Return the [x, y] coordinate for the center point of the cell that contains the specified text.  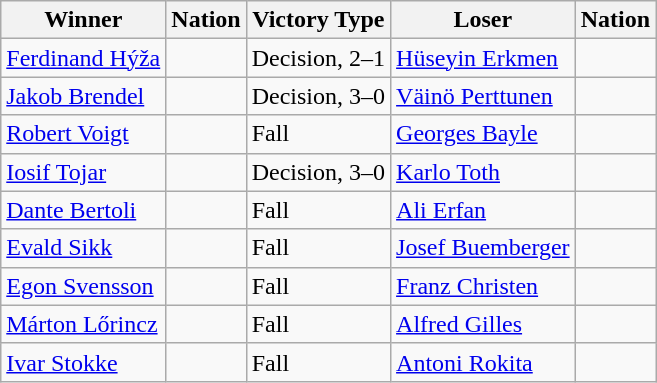
Ali Erfan [484, 210]
Robert Voigt [84, 134]
Väinö Perttunen [484, 96]
Georges Bayle [484, 134]
Winner [84, 20]
Iosif Tojar [84, 172]
Jakob Brendel [84, 96]
Ivar Stokke [84, 362]
Márton Lőrincz [84, 324]
Franz Christen [484, 286]
Alfred Gilles [484, 324]
Decision, 2–1 [318, 58]
Ferdinand Hýža [84, 58]
Egon Svensson [84, 286]
Hüseyin Erkmen [484, 58]
Evald Sikk [84, 248]
Karlo Toth [484, 172]
Victory Type [318, 20]
Antoni Rokita [484, 362]
Dante Bertoli [84, 210]
Josef Buemberger [484, 248]
Loser [484, 20]
